Pinpoint the cell where the given text exists, returning its [x, y] midpoint coordinate. 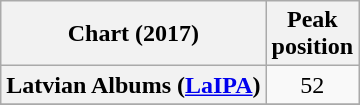
Peakposition [312, 34]
52 [312, 85]
Latvian Albums (LaIPA) [134, 85]
Chart (2017) [134, 34]
